Scan for the cell matching the given text and deliver its (x, y) coordinate at center. 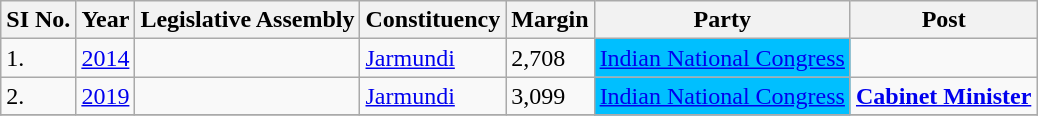
Constituency (433, 20)
Year (106, 20)
Party (722, 20)
Margin (550, 20)
Post (943, 20)
SI No. (38, 20)
2014 (106, 58)
2. (38, 96)
1. (38, 58)
2,708 (550, 58)
Cabinet Minister (943, 96)
3,099 (550, 96)
Legislative Assembly (248, 20)
2019 (106, 96)
